Determine the (x, y) coordinate at the center of the cell enclosing the given text.  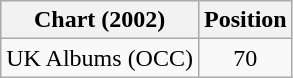
70 (245, 58)
Chart (2002) (100, 20)
Position (245, 20)
UK Albums (OCC) (100, 58)
